Extract the (X, Y) coordinate from the center of the cell holding the provided text.  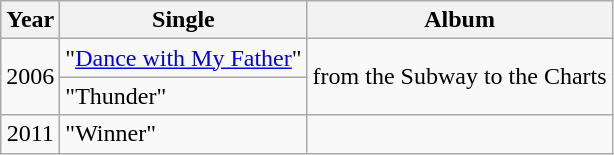
"Dance with My Father" (184, 58)
Single (184, 20)
2006 (30, 77)
"Winner" (184, 134)
Year (30, 20)
2011 (30, 134)
from the Subway to the Charts (460, 77)
"Thunder" (184, 96)
Album (460, 20)
